Find where the given text appears and provide that cell's center as [X, Y] coordinate. 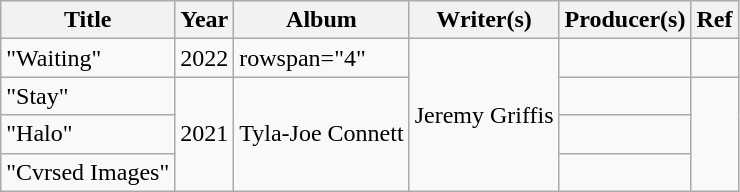
Writer(s) [484, 20]
Title [88, 20]
Jeremy Griffis [484, 115]
Ref [714, 20]
"Waiting" [88, 58]
rowspan="4" [322, 58]
2021 [204, 134]
Album [322, 20]
"Stay" [88, 96]
2022 [204, 58]
Tyla-Joe Connett [322, 134]
Producer(s) [625, 20]
"Halo" [88, 134]
"Cvrsed Images" [88, 172]
Year [204, 20]
